Return [X, Y] of the center of cell containing provided text 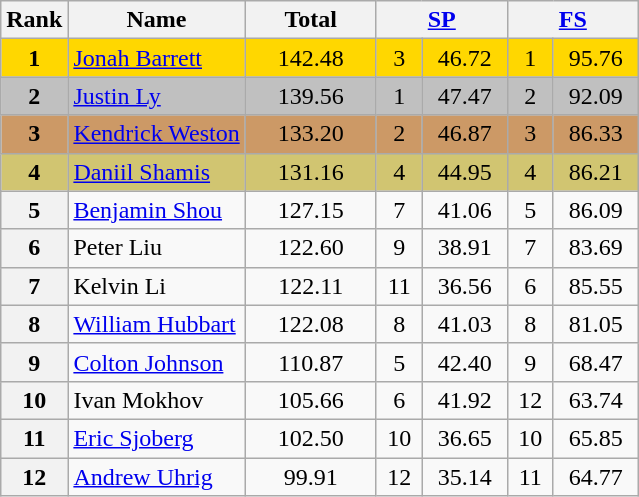
Kendrick Weston [156, 134]
Andrew Uhrig [156, 477]
41.92 [464, 400]
85.55 [596, 286]
81.05 [596, 324]
86.33 [596, 134]
127.15 [310, 210]
95.76 [596, 58]
110.87 [310, 362]
Total [310, 20]
122.08 [310, 324]
46.72 [464, 58]
86.21 [596, 172]
Rank [34, 20]
41.06 [464, 210]
38.91 [464, 248]
35.14 [464, 477]
105.66 [310, 400]
122.60 [310, 248]
68.47 [596, 362]
83.69 [596, 248]
Peter Liu [156, 248]
36.65 [464, 438]
131.16 [310, 172]
142.48 [310, 58]
Justin Ly [156, 96]
64.77 [596, 477]
99.91 [310, 477]
133.20 [310, 134]
Ivan Mokhov [156, 400]
Eric Sjoberg [156, 438]
46.87 [464, 134]
92.09 [596, 96]
Jonah Barrett [156, 58]
41.03 [464, 324]
42.40 [464, 362]
FS [572, 20]
Daniil Shamis [156, 172]
44.95 [464, 172]
Colton Johnson [156, 362]
63.74 [596, 400]
65.85 [596, 438]
Name [156, 20]
86.09 [596, 210]
47.47 [464, 96]
139.56 [310, 96]
102.50 [310, 438]
SP [442, 20]
36.56 [464, 286]
William Hubbart [156, 324]
Kelvin Li [156, 286]
122.11 [310, 286]
Benjamin Shou [156, 210]
